From the cell containing the given text, extract its center point as (X, Y) coordinate. 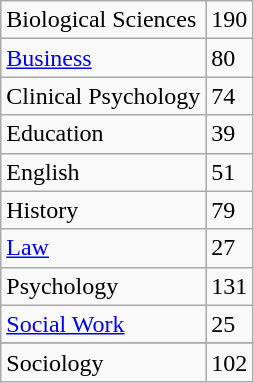
Business (104, 58)
Education (104, 134)
27 (230, 248)
History (104, 210)
Clinical Psychology (104, 96)
English (104, 172)
51 (230, 172)
Law (104, 248)
Social Work (104, 324)
25 (230, 324)
79 (230, 210)
39 (230, 134)
Psychology (104, 286)
102 (230, 362)
80 (230, 58)
74 (230, 96)
190 (230, 20)
131 (230, 286)
Biological Sciences (104, 20)
Sociology (104, 362)
